Detect which cell encompasses the target text, then output its [x, y] center coordinate. 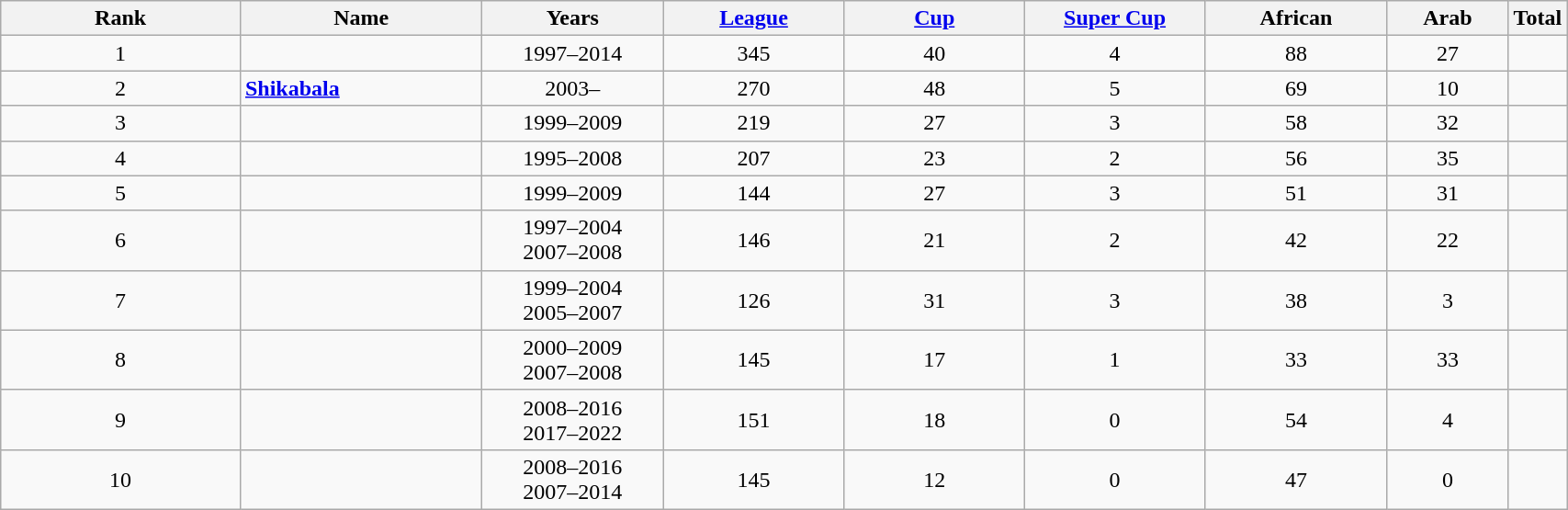
270 [754, 88]
Name [360, 18]
88 [1296, 53]
1997–2004 2007–2008 [573, 241]
51 [1296, 193]
2003– [573, 88]
7 [121, 300]
207 [754, 158]
2000–2009 2007–2008 [573, 360]
35 [1448, 158]
126 [754, 300]
12 [934, 480]
1995–2008 [573, 158]
32 [1448, 123]
17 [934, 360]
2008–2016 2007–2014 [573, 480]
8 [121, 360]
48 [934, 88]
42 [1296, 241]
345 [754, 53]
69 [1296, 88]
144 [754, 193]
38 [1296, 300]
Arab [1448, 18]
23 [934, 158]
Rank [121, 18]
151 [754, 419]
58 [1296, 123]
Years [573, 18]
2008–2016 2017–2022 [573, 419]
54 [1296, 419]
Total [1538, 18]
56 [1296, 158]
219 [754, 123]
146 [754, 241]
6 [121, 241]
Cup [934, 18]
22 [1448, 241]
18 [934, 419]
40 [934, 53]
Super Cup [1115, 18]
1997–2014 [573, 53]
21 [934, 241]
47 [1296, 480]
1999–2004 2005–2007 [573, 300]
Shikabala [360, 88]
African [1296, 18]
9 [121, 419]
League [754, 18]
